Identify which cell holds the provided text, then report its [x, y] central coordinate. 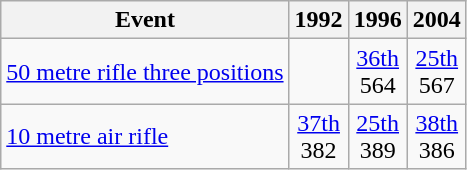
2004 [436, 20]
25th567 [436, 72]
1996 [378, 20]
36th564 [378, 72]
10 metre air rifle [145, 136]
Event [145, 20]
37th382 [318, 136]
38th386 [436, 136]
50 metre rifle three positions [145, 72]
25th389 [378, 136]
1992 [318, 20]
